Return the [X, Y] coordinate for the center point of the cell that contains the specified text.  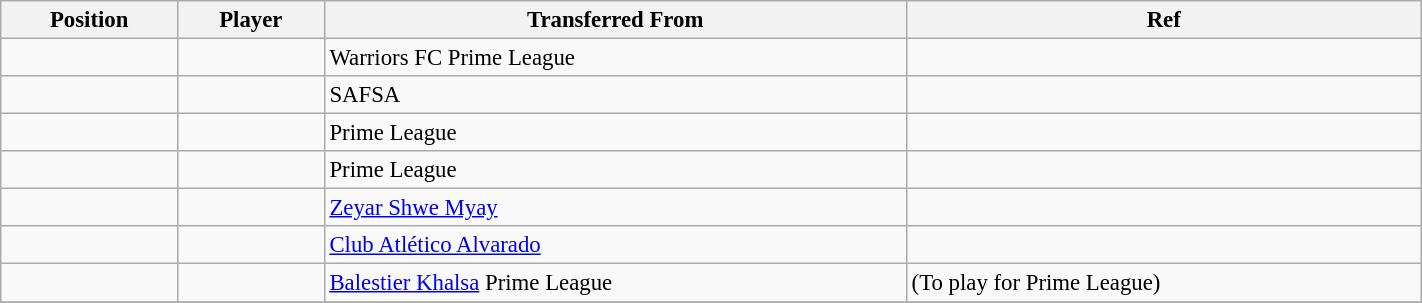
(To play for Prime League) [1164, 283]
Ref [1164, 20]
Player [252, 20]
Warriors FC Prime League [615, 58]
SAFSA [615, 95]
Balestier Khalsa Prime League [615, 283]
Zeyar Shwe Myay [615, 208]
Position [90, 20]
Transferred From [615, 20]
Club Atlético Alvarado [615, 245]
